Capture the cell that displays the provided text and extract its (X, Y) central coordinate. 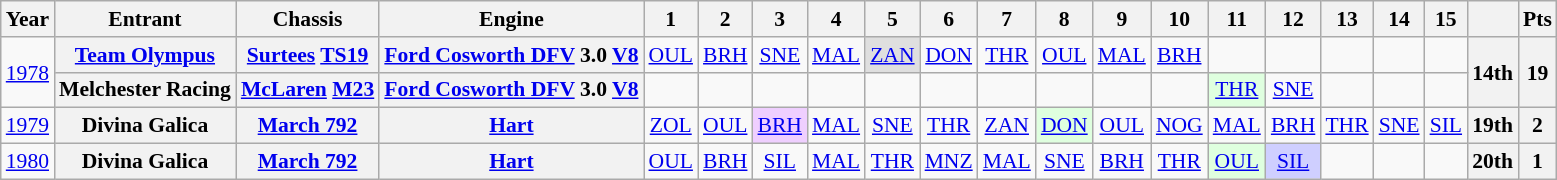
7 (1007, 19)
1980 (28, 162)
5 (892, 19)
11 (1237, 19)
19th (1492, 126)
Entrant (145, 19)
1978 (28, 72)
20th (1492, 162)
8 (1064, 19)
Chassis (308, 19)
MNZ (949, 162)
12 (1294, 19)
6 (949, 19)
19 (1538, 72)
3 (780, 19)
9 (1122, 19)
Year (28, 19)
13 (1346, 19)
Melchester Racing (145, 90)
Team Olympus (145, 55)
McLaren M23 (308, 90)
Surtees TS19 (308, 55)
14th (1492, 72)
ZOL (671, 126)
14 (1400, 19)
Pts (1538, 19)
Engine (511, 19)
10 (1180, 19)
4 (836, 19)
1979 (28, 126)
15 (1446, 19)
NOG (1180, 126)
